Find where the given text appears and provide that cell's center as (x, y) coordinate. 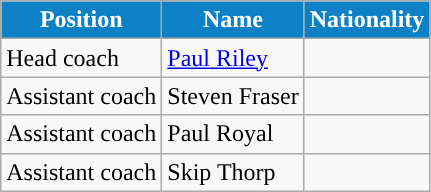
Head coach (82, 58)
Position (82, 20)
Paul Riley (233, 58)
Skip Thorp (233, 172)
Nationality (367, 20)
Steven Fraser (233, 96)
Paul Royal (233, 134)
Name (233, 20)
